Search for the cell housing the specified text and yield its [x, y] center coordinate. 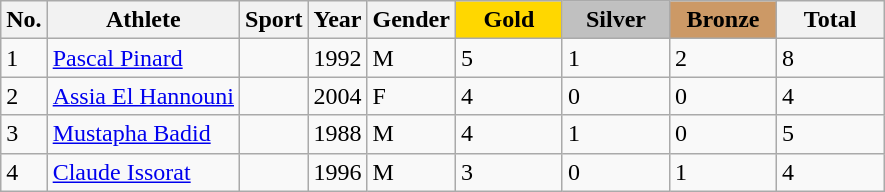
Mustapha Badid [143, 134]
Bronze [724, 20]
Athlete [143, 20]
2004 [338, 96]
Year [338, 20]
Pascal Pinard [143, 58]
F [411, 96]
8 [830, 58]
Silver [616, 20]
1988 [338, 134]
1996 [338, 172]
Claude Issorat [143, 172]
1992 [338, 58]
Gold [508, 20]
Total [830, 20]
Assia El Hannouni [143, 96]
No. [24, 20]
Sport [274, 20]
Gender [411, 20]
